Locate the cell with the specified text and output its [X, Y] center coordinate. 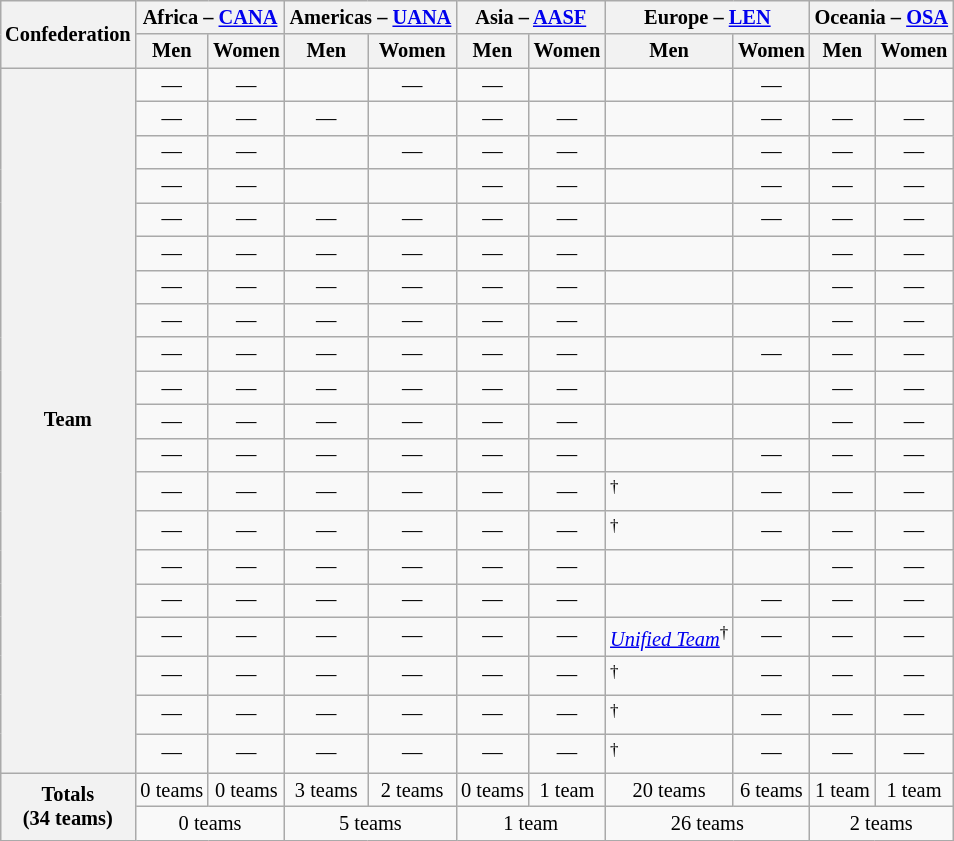
20 teams [669, 790]
3 teams [327, 790]
Unified Team† [669, 636]
Confederation [68, 34]
Europe – LEN [707, 17]
Team [68, 420]
Asia – AASF [530, 17]
Totals(34 teams) [68, 806]
Africa – CANA [210, 17]
26 teams [707, 823]
5 teams [371, 823]
Oceania – OSA [882, 17]
Americas – UANA [371, 17]
6 teams [771, 790]
